From the cell containing the given text, extract its center point as (x, y) coordinate. 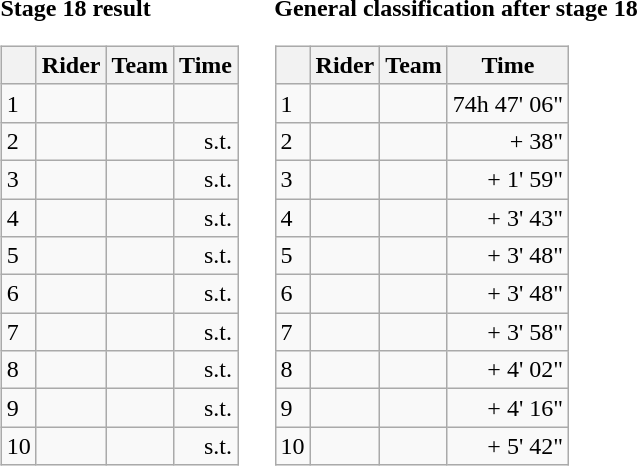
74h 47' 06" (508, 103)
+ 38" (508, 141)
+ 3' 58" (508, 332)
+ 3' 43" (508, 217)
+ 1' 59" (508, 179)
+ 4' 16" (508, 408)
+ 5' 42" (508, 446)
+ 4' 02" (508, 370)
